From the cell containing the given text, extract its center point as [X, Y] coordinate. 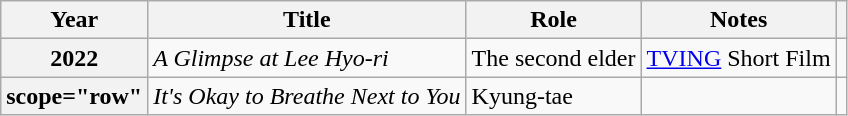
2022 [74, 58]
A Glimpse at Lee Hyo-ri [307, 58]
It's Okay to Breathe Next to You [307, 96]
scope="row" [74, 96]
Title [307, 20]
Kyung-tae [554, 96]
Notes [738, 20]
TVING Short Film [738, 58]
The second elder [554, 58]
Year [74, 20]
Role [554, 20]
